For the text-containing cell, return its midpoint in [x, y] coordinate format. 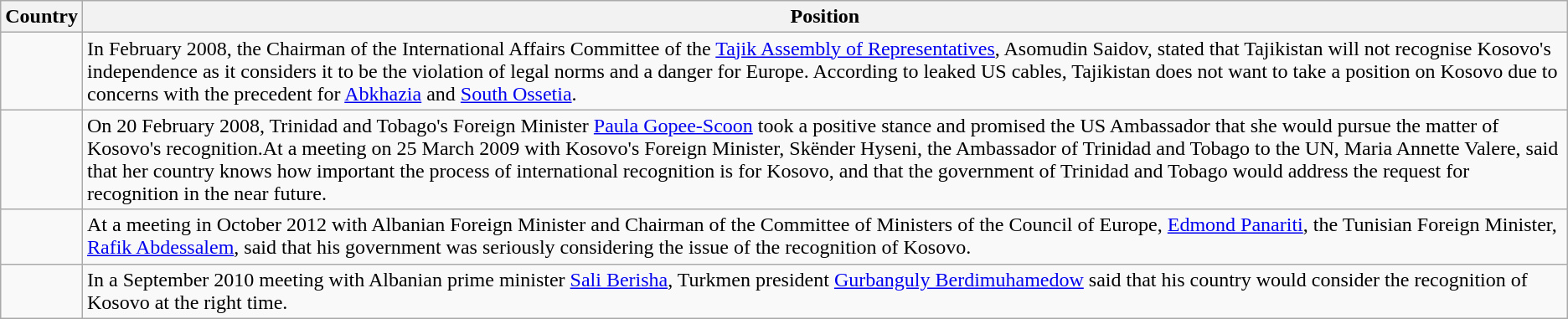
Country [42, 17]
Position [824, 17]
